Determine the [X, Y] coordinate at the center of the cell enclosing the given text.  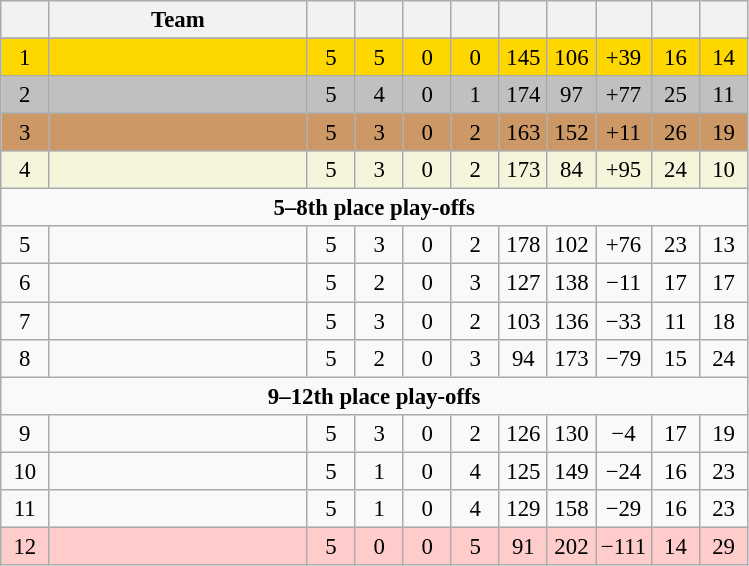
25 [675, 95]
158 [571, 509]
−11 [624, 283]
9 [25, 433]
106 [571, 58]
13 [724, 245]
6 [25, 283]
−29 [624, 509]
94 [523, 358]
127 [523, 283]
+76 [624, 245]
129 [523, 509]
84 [571, 170]
26 [675, 133]
−33 [624, 321]
8 [25, 358]
149 [571, 471]
15 [675, 358]
102 [571, 245]
125 [523, 471]
152 [571, 133]
103 [523, 321]
126 [523, 433]
97 [571, 95]
9–12th place play-offs [374, 396]
12 [25, 546]
202 [571, 546]
+39 [624, 58]
−24 [624, 471]
138 [571, 283]
29 [724, 546]
Team [178, 20]
145 [523, 58]
18 [724, 321]
91 [523, 546]
130 [571, 433]
−4 [624, 433]
+95 [624, 170]
+11 [624, 133]
174 [523, 95]
−79 [624, 358]
−111 [624, 546]
178 [523, 245]
136 [571, 321]
7 [25, 321]
163 [523, 133]
+77 [624, 95]
5–8th place play-offs [374, 208]
